Return the [x, y] coordinate for the center point of the cell that contains the specified text.  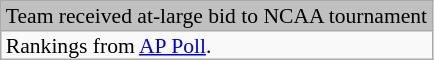
Team received at-large bid to NCAA tournament [216, 16]
